Identify which cell holds the provided text, then report its (X, Y) central coordinate. 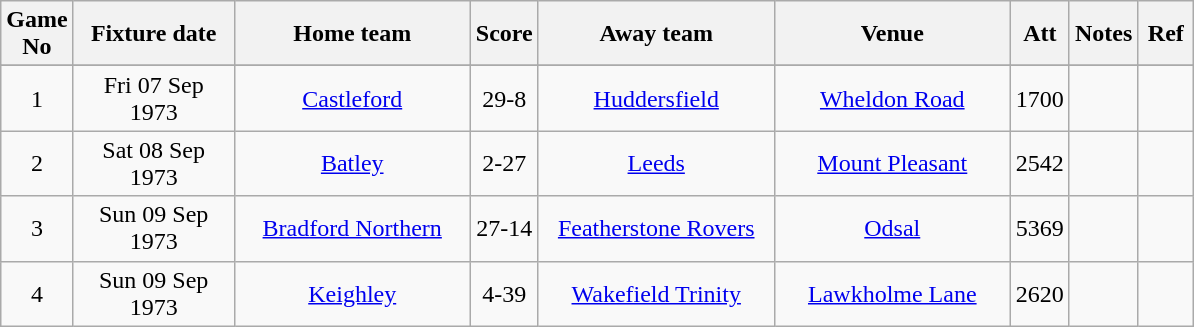
Bradford Northern (352, 228)
1700 (1040, 98)
Wakefield Trinity (656, 294)
Huddersfield (656, 98)
Keighley (352, 294)
Castleford (352, 98)
Game No (37, 34)
Batley (352, 164)
Odsal (892, 228)
4 (37, 294)
Fixture date (154, 34)
4-39 (504, 294)
2620 (1040, 294)
5369 (1040, 228)
Lawkholme Lane (892, 294)
Notes (1103, 34)
Featherstone Rovers (656, 228)
2542 (1040, 164)
Mount Pleasant (892, 164)
Ref (1166, 34)
Leeds (656, 164)
Sat 08 Sep 1973 (154, 164)
29-8 (504, 98)
3 (37, 228)
2-27 (504, 164)
Score (504, 34)
Fri 07 Sep 1973 (154, 98)
Wheldon Road (892, 98)
2 (37, 164)
27-14 (504, 228)
Venue (892, 34)
1 (37, 98)
Att (1040, 34)
Home team (352, 34)
Away team (656, 34)
